Determine the (X, Y) coordinate at the center of the cell enclosing the given text.  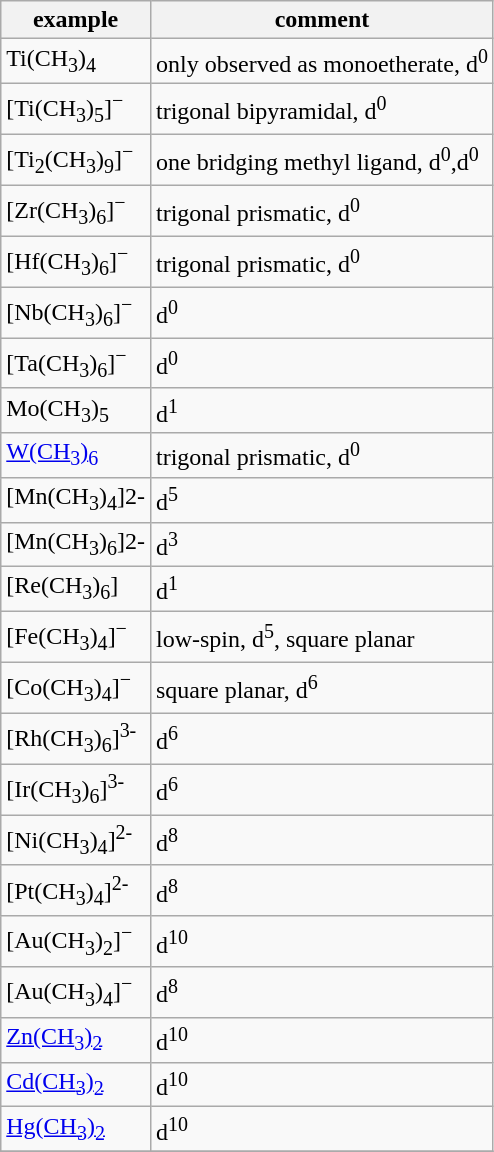
[Ni(CH3)4]2- (76, 840)
[Nb(CH3)6]− (76, 312)
[Co(CH3)4]− (76, 688)
[Pt(CH3)4]2- (76, 890)
Zn(CH3)2 (76, 1040)
[Ti2(CH3)9]− (76, 160)
[Au(CH3)4]− (76, 992)
comment (322, 20)
[Au(CH3)2]− (76, 942)
[Ti(CH3)5]− (76, 108)
[Re(CH3)6] (76, 590)
example (76, 20)
trigonal bipyramidal, d0 (322, 108)
Cd(CH3)2 (76, 1084)
[Mn(CH3)4]2- (76, 500)
[Ta(CH3)6]− (76, 364)
[Rh(CH3)6]3- (76, 738)
Ti(CH3)4 (76, 62)
d5 (322, 500)
d3 (322, 544)
[Mn(CH3)6]2- (76, 544)
only observed as monoetherate, d0 (322, 62)
Mo(CH3)5 (76, 410)
Hg(CH3)2 (76, 1130)
square planar, d6 (322, 688)
[Zr(CH3)6]− (76, 210)
[Fe(CH3)4]− (76, 636)
one bridging methyl ligand, d0,d0 (322, 160)
W(CH3)6 (76, 456)
[Hf(CH3)6]− (76, 262)
[Ir(CH3)6]3- (76, 790)
low-spin, d5, square planar (322, 636)
